Extract the (X, Y) coordinate from the center of the cell holding the provided text.  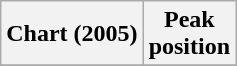
Peakposition (189, 34)
Chart (2005) (72, 34)
